For the text-containing cell, return its midpoint in [X, Y] coordinate format. 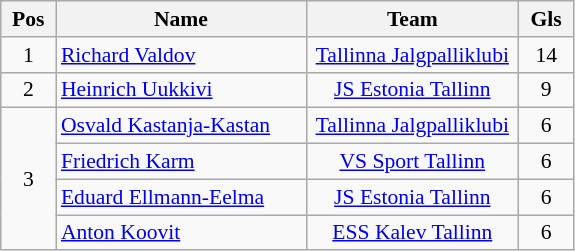
Pos [28, 19]
3 [28, 179]
Richard Valdov [181, 55]
ESS Kalev Tallinn [412, 233]
Friedrich Karm [181, 162]
Gls [546, 19]
Osvald Kastanja-Kastan [181, 126]
Heinrich Uukkivi [181, 90]
1 [28, 55]
14 [546, 55]
Anton Koovit [181, 233]
VS Sport Tallinn [412, 162]
Eduard Ellmann-Eelma [181, 197]
Team [412, 19]
2 [28, 90]
9 [546, 90]
Name [181, 19]
